Detect which cell encompasses the target text, then output its [x, y] center coordinate. 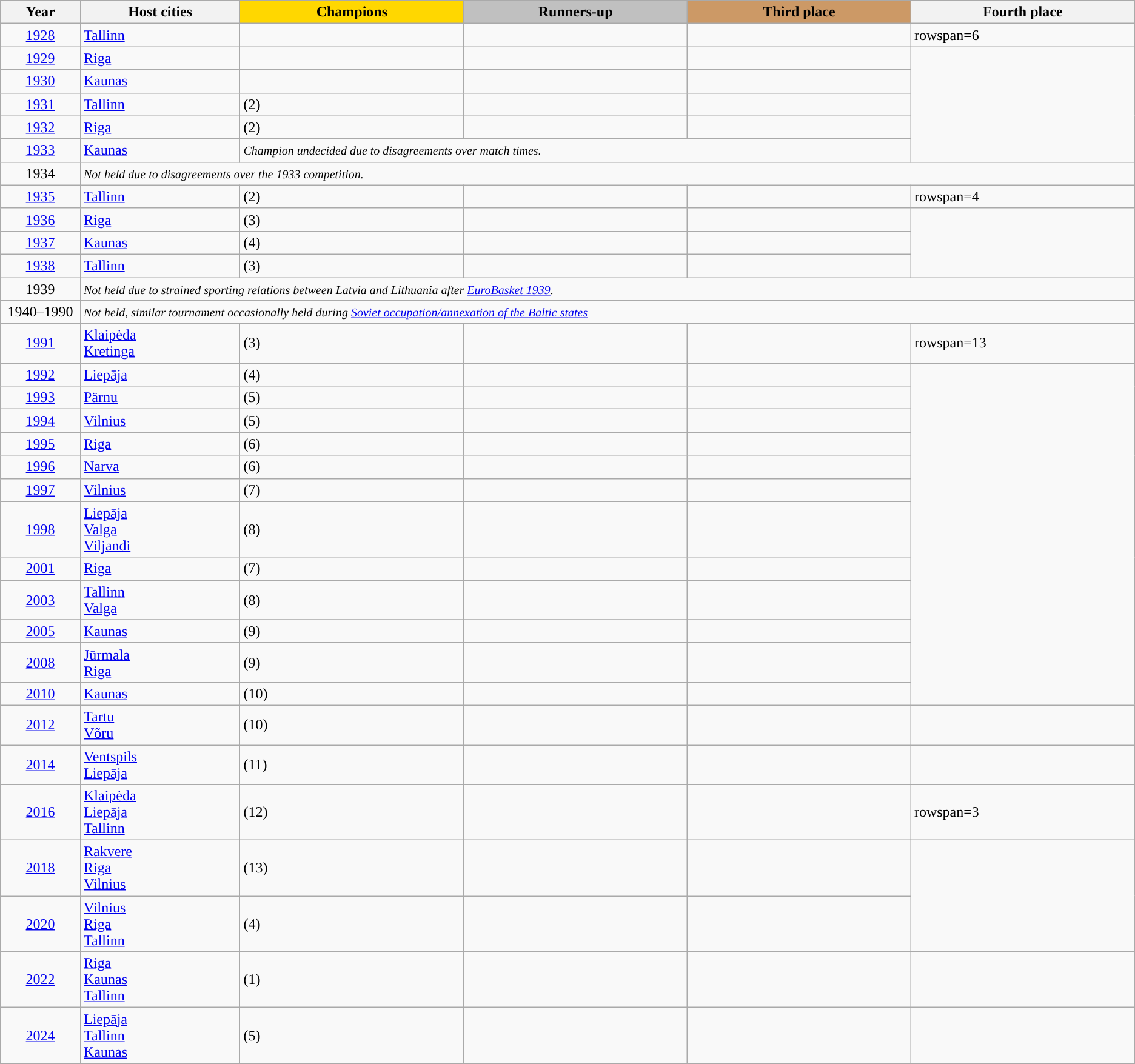
Rakvere Riga Vilnius [160, 868]
1991 [41, 343]
2016 [41, 812]
2024 [41, 1036]
1940–1990 [41, 312]
1993 [41, 398]
(12) [352, 812]
Fourth place [1022, 12]
1928 [41, 35]
1936 [41, 219]
1997 [41, 490]
2008 [41, 662]
2010 [41, 694]
rowspan=13 [1022, 343]
Riga Kaunas Tallinn [160, 980]
1929 [41, 58]
2012 [41, 725]
1939 [41, 289]
Not held due to disagreements over the 1933 competition. [608, 173]
1930 [41, 81]
rowspan=3 [1022, 812]
2005 [41, 631]
Ventspils Liepāja [160, 764]
Pärnu [160, 398]
Not held due to strained sporting relations between Latvia and Lithuania after EuroBasket 1939. [608, 289]
Runners-up [576, 12]
1931 [41, 104]
Year [41, 12]
1934 [41, 173]
1996 [41, 467]
1933 [41, 150]
Liepāja Tallinn Kaunas [160, 1036]
Liepāja Valga Viljandi [160, 529]
2014 [41, 764]
Klaipėda Liepāja Tallinn [160, 812]
2003 [41, 600]
1935 [41, 196]
(11) [352, 764]
2018 [41, 868]
Tartu Võru [160, 725]
rowspan=6 [1022, 35]
Vilnius Riga Tallinn [160, 924]
rowspan=4 [1022, 196]
1937 [41, 243]
Champions [352, 12]
Liepāja [160, 375]
Not held, similar tournament occasionally held during Soviet occupation/annexation of the Baltic states [608, 312]
(13) [352, 868]
(1) [352, 980]
Champion undecided due to disagreements over match times. [576, 150]
1995 [41, 444]
Narva [160, 467]
1938 [41, 266]
1932 [41, 127]
2001 [41, 569]
1994 [41, 421]
Klaipėda Kretinga [160, 343]
Host cities [160, 12]
2022 [41, 980]
1992 [41, 375]
2020 [41, 924]
1998 [41, 529]
Third place [799, 12]
Jūrmala Riga [160, 662]
Tallinn Valga [160, 600]
